Find where the given text appears and provide that cell's center as [X, Y] coordinate. 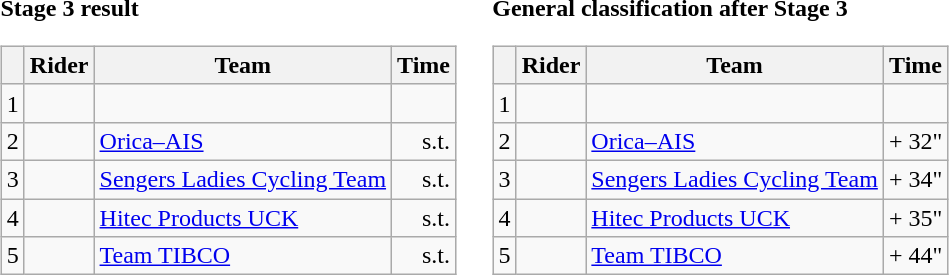
+ 34" [915, 179]
+ 35" [915, 217]
+ 32" [915, 141]
+ 44" [915, 256]
